Return the (x, y) coordinate for the center point of the cell that contains the specified text.  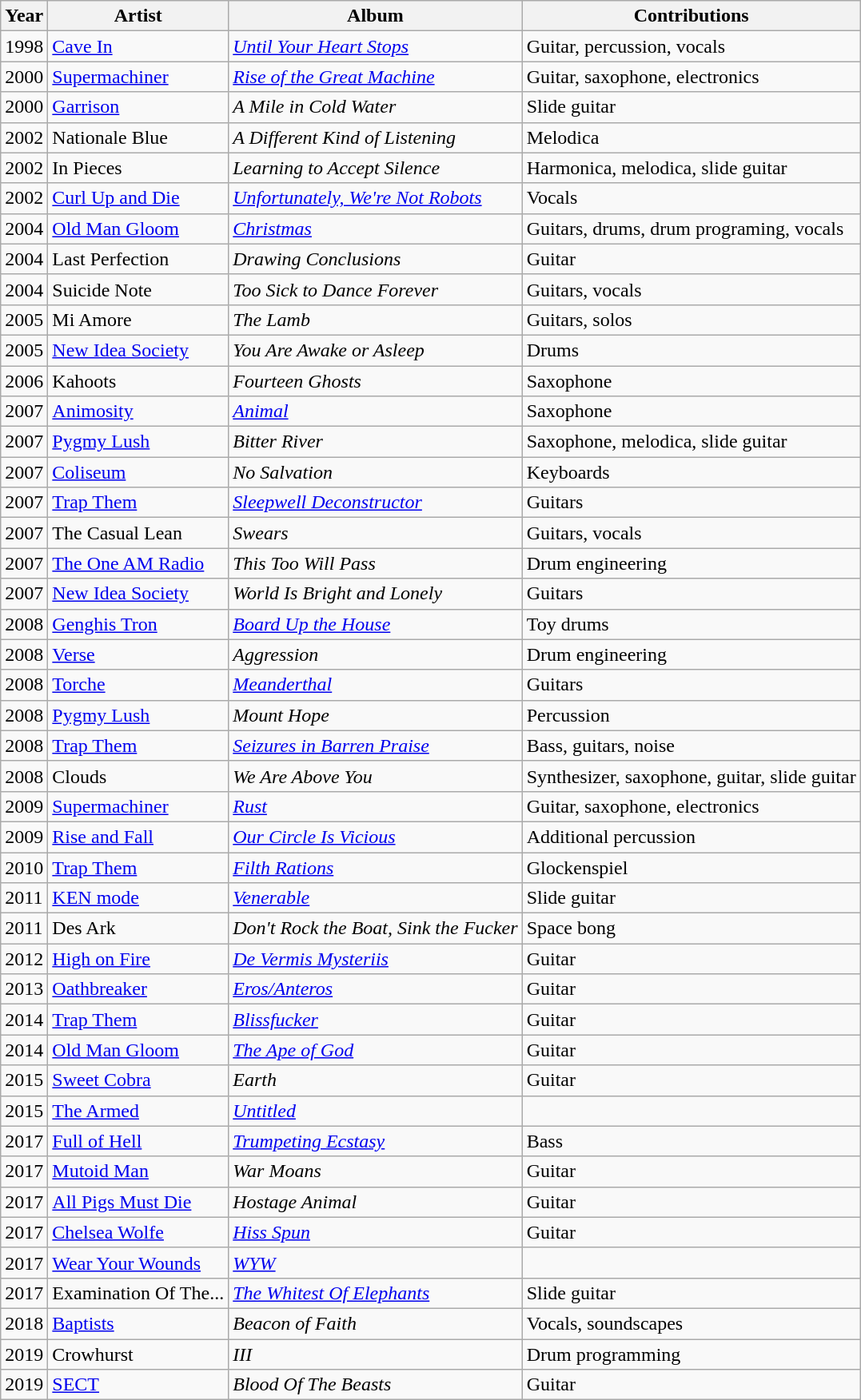
Hostage Animal (376, 1202)
SECT (138, 1385)
Earth (376, 1080)
Saxophone, melodica, slide guitar (691, 442)
Blissfucker (376, 1020)
Clouds (138, 776)
Year (24, 16)
Oathbreaker (138, 989)
Aggression (376, 654)
In Pieces (138, 168)
Torche (138, 685)
Bass, guitars, noise (691, 746)
Full of Hell (138, 1141)
War Moans (376, 1171)
Vocals (691, 198)
Melodica (691, 137)
The Lamb (376, 320)
Rise and Fall (138, 837)
Animal (376, 412)
Guitar, percussion, vocals (691, 46)
Swears (376, 533)
Rust (376, 806)
Drums (691, 350)
Untitled (376, 1111)
Baptists (138, 1323)
Filth Rations (376, 867)
A Different Kind of Listening (376, 137)
Mount Hope (376, 715)
Garrison (138, 107)
Hiss Spun (376, 1232)
Space bong (691, 929)
We Are Above You (376, 776)
Chelsea Wolfe (138, 1232)
Album (376, 16)
Wear Your Wounds (138, 1263)
KEN mode (138, 898)
Seizures in Barren Praise (376, 746)
No Salvation (376, 472)
This Too Will Pass (376, 563)
Learning to Accept Silence (376, 168)
Des Ark (138, 929)
Drawing Conclusions (376, 259)
Keyboards (691, 472)
Coliseum (138, 472)
You Are Awake or Asleep (376, 350)
Mutoid Man (138, 1171)
Nationale Blue (138, 137)
Glockenspiel (691, 867)
Until Your Heart Stops (376, 46)
WYW (376, 1263)
Bitter River (376, 442)
Don't Rock the Boat, Sink the Fucker (376, 929)
Sleepwell Deconstructor (376, 503)
Synthesizer, saxophone, guitar, slide guitar (691, 776)
Curl Up and Die (138, 198)
Contributions (691, 16)
2013 (24, 989)
The Whitest Of Elephants (376, 1293)
Suicide Note (138, 289)
Venerable (376, 898)
Toy drums (691, 624)
Genghis Tron (138, 624)
Trumpeting Ecstasy (376, 1141)
Kahoots (138, 381)
Unfortunately, We're Not Robots (376, 198)
Percussion (691, 715)
Christmas (376, 229)
Animosity (138, 412)
Bass (691, 1141)
The Casual Lean (138, 533)
Crowhurst (138, 1354)
2018 (24, 1323)
Artist (138, 16)
Too Sick to Dance Forever (376, 289)
Eros/Anteros (376, 989)
Harmonica, melodica, slide guitar (691, 168)
Blood Of The Beasts (376, 1385)
Vocals, soundscapes (691, 1323)
Additional percussion (691, 837)
Our Circle Is Vicious (376, 837)
De Vermis Mysteriis (376, 959)
Guitars, solos (691, 320)
Mi Amore (138, 320)
Last Perfection (138, 259)
Beacon of Faith (376, 1323)
Sweet Cobra (138, 1080)
High on Fire (138, 959)
The Ape of God (376, 1050)
World Is Bright and Lonely (376, 594)
The Armed (138, 1111)
Cave In (138, 46)
III (376, 1354)
Board Up the House (376, 624)
The One AM Radio (138, 563)
Meanderthal (376, 685)
Rise of the Great Machine (376, 77)
Verse (138, 654)
Guitars, drums, drum programing, vocals (691, 229)
2010 (24, 867)
2006 (24, 381)
Examination Of The... (138, 1293)
1998 (24, 46)
Fourteen Ghosts (376, 381)
All Pigs Must Die (138, 1202)
Drum programming (691, 1354)
2012 (24, 959)
A Mile in Cold Water (376, 107)
